Return the (x, y) coordinate for the center point of the cell that contains the specified text.  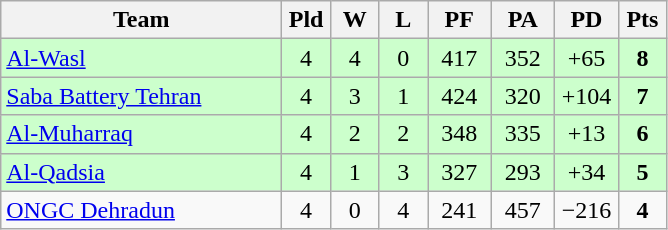
327 (460, 172)
348 (460, 134)
+65 (587, 58)
293 (523, 172)
5 (642, 172)
Pts (642, 20)
320 (523, 96)
+34 (587, 172)
241 (460, 210)
Saba Battery Tehran (142, 96)
PA (523, 20)
7 (642, 96)
+104 (587, 96)
PF (460, 20)
+13 (587, 134)
417 (460, 58)
457 (523, 210)
Al-Wasl (142, 58)
8 (642, 58)
−216 (587, 210)
W (354, 20)
Al-Muharraq (142, 134)
424 (460, 96)
352 (523, 58)
L (404, 20)
6 (642, 134)
Team (142, 20)
Al-Qadsia (142, 172)
335 (523, 134)
Pld (306, 20)
PD (587, 20)
ONGC Dehradun (142, 210)
